Extract the (X, Y) coordinate from the center of the cell holding the provided text.  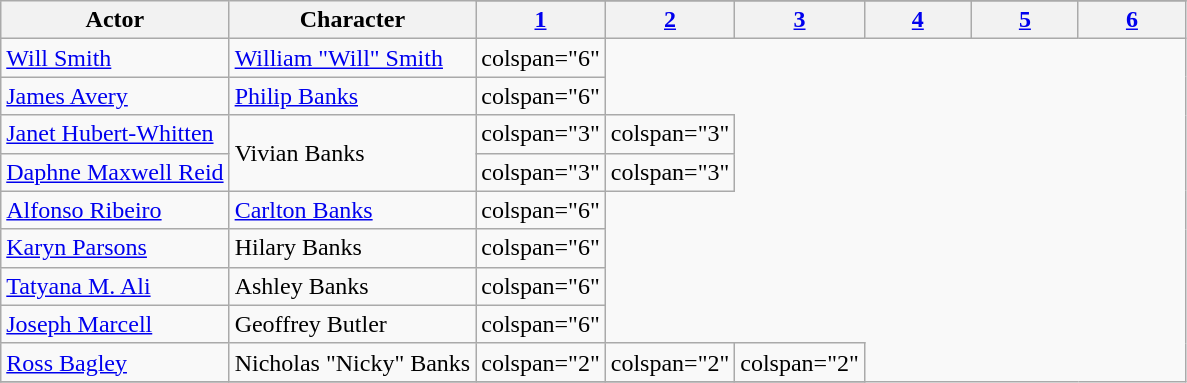
Character (352, 20)
Janet Hubert-Whitten (115, 134)
Carlton Banks (352, 210)
James Avery (115, 96)
Ross Bagley (115, 362)
Daphne Maxwell Reid (115, 172)
Nicholas "Nicky" Banks (352, 362)
Tatyana M. Ali (115, 286)
Karyn Parsons (115, 248)
5 (1024, 20)
Geoffrey Butler (352, 324)
Vivian Banks (352, 153)
Philip Banks (352, 96)
Ashley Banks (352, 286)
William "Will" Smith (352, 58)
6 (1132, 20)
Actor (115, 20)
3 (800, 20)
Hilary Banks (352, 248)
4 (918, 20)
1 (541, 20)
2 (670, 20)
Will Smith (115, 58)
Joseph Marcell (115, 324)
Alfonso Ribeiro (115, 210)
